Locate the cell with the specified text and output its [X, Y] center coordinate. 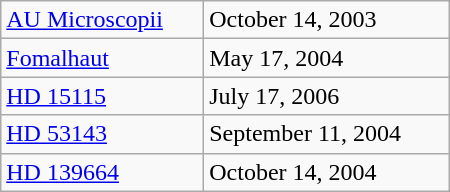
October 14, 2003 [327, 20]
May 17, 2004 [327, 58]
HD 53143 [102, 134]
AU Microscopii [102, 20]
October 14, 2004 [327, 172]
July 17, 2006 [327, 96]
HD 139664 [102, 172]
Fomalhaut [102, 58]
HD 15115 [102, 96]
September 11, 2004 [327, 134]
